Find where the given text appears and provide that cell's center as (X, Y) coordinate. 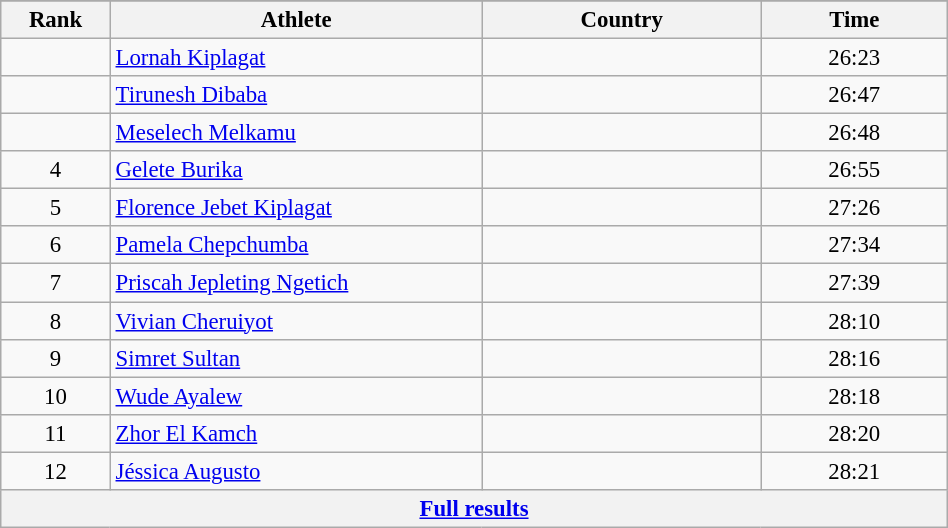
Meselech Melkamu (296, 133)
26:47 (854, 95)
28:10 (854, 321)
10 (56, 396)
Florence Jebet Kiplagat (296, 208)
28:20 (854, 433)
Simret Sultan (296, 358)
Pamela Chepchumba (296, 245)
Vivian Cheruiyot (296, 321)
28:21 (854, 471)
Jéssica Augusto (296, 471)
Priscah Jepleting Ngetich (296, 283)
Country (622, 20)
Athlete (296, 20)
7 (56, 283)
28:16 (854, 358)
9 (56, 358)
Gelete Burika (296, 170)
27:26 (854, 208)
8 (56, 321)
Wude Ayalew (296, 396)
Full results (474, 509)
6 (56, 245)
Tirunesh Dibaba (296, 95)
Rank (56, 20)
11 (56, 433)
27:34 (854, 245)
26:48 (854, 133)
4 (56, 170)
27:39 (854, 283)
Time (854, 20)
Zhor El Kamch (296, 433)
28:18 (854, 396)
5 (56, 208)
12 (56, 471)
26:55 (854, 170)
Lornah Kiplagat (296, 58)
26:23 (854, 58)
